Scan for the cell matching the given text and deliver its (X, Y) coordinate at center. 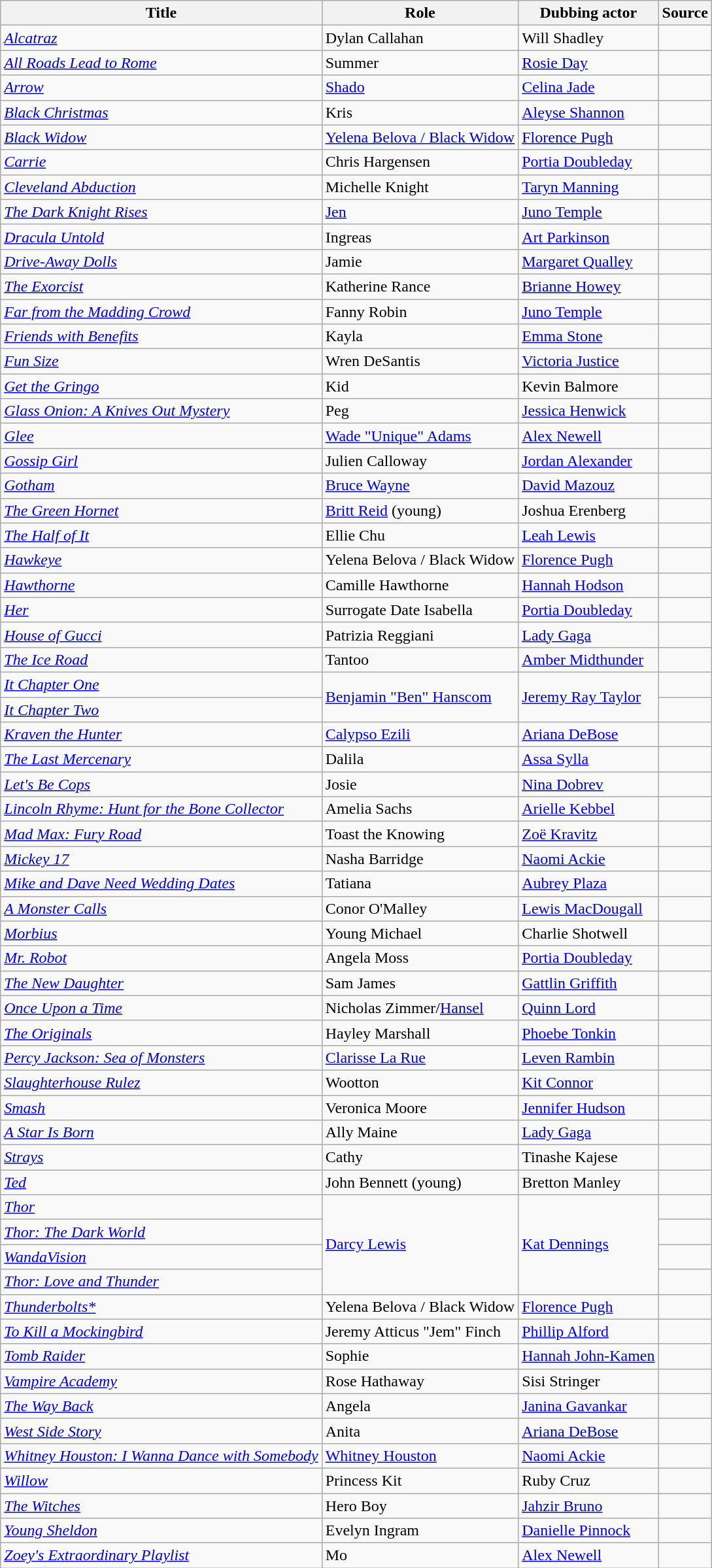
Kraven the Hunter (161, 735)
A Star Is Born (161, 1133)
Kit Connor (588, 1082)
The Originals (161, 1033)
Kris (420, 112)
Gotham (161, 486)
Ally Maine (420, 1133)
Veronica Moore (420, 1108)
Conor O'Malley (420, 909)
Peg (420, 411)
Josie (420, 784)
Title (161, 13)
It Chapter Two (161, 709)
Jessica Henwick (588, 411)
Nina Dobrev (588, 784)
Arrow (161, 88)
Dracula Untold (161, 237)
Ingreas (420, 237)
Willow (161, 1480)
Far from the Madding Crowd (161, 312)
Jen (420, 212)
Whitney Houston (420, 1456)
West Side Story (161, 1431)
To Kill a Mockingbird (161, 1331)
Victoria Justice (588, 361)
Thor: Love and Thunder (161, 1282)
Ted (161, 1182)
Dubbing actor (588, 13)
Wren DeSantis (420, 361)
Kevin Balmore (588, 386)
Phoebe Tonkin (588, 1033)
Rose Hathaway (420, 1381)
Taryn Manning (588, 187)
Summer (420, 63)
WandaVision (161, 1257)
Fun Size (161, 361)
Strays (161, 1158)
Ellie Chu (420, 535)
Cathy (420, 1158)
Thunderbolts* (161, 1307)
Celina Jade (588, 88)
Princess Kit (420, 1480)
Gossip Girl (161, 461)
Let's Be Cops (161, 784)
Gattlin Griffith (588, 983)
Drive-Away Dolls (161, 261)
Emma Stone (588, 337)
Glass Onion: A Knives Out Mystery (161, 411)
Kat Dennings (588, 1244)
Black Widow (161, 137)
The Way Back (161, 1406)
Assa Sylla (588, 759)
Toast the Knowing (420, 834)
Dalila (420, 759)
House of Gucci (161, 635)
Brianne Howey (588, 286)
Young Michael (420, 933)
Phillip Alford (588, 1331)
The New Daughter (161, 983)
Jahzir Bruno (588, 1505)
Role (420, 13)
Art Parkinson (588, 237)
Calypso Ezili (420, 735)
Once Upon a Time (161, 1008)
Alcatraz (161, 38)
Jeremy Ray Taylor (588, 697)
Mo (420, 1556)
Benjamin "Ben" Hanscom (420, 697)
A Monster Calls (161, 909)
Leven Rambin (588, 1058)
Hayley Marshall (420, 1033)
Whitney Houston: I Wanna Dance with Somebody (161, 1456)
Carrie (161, 162)
Clarisse La Rue (420, 1058)
The Witches (161, 1505)
Jennifer Hudson (588, 1108)
Hannah Hodson (588, 585)
Arielle Kebbel (588, 809)
Lewis MacDougall (588, 909)
Zoey's Extraordinary Playlist (161, 1556)
Michelle Knight (420, 187)
Bretton Manley (588, 1182)
Jamie (420, 261)
Hannah John-Kamen (588, 1356)
Amber Midthunder (588, 659)
The Last Mercenary (161, 759)
Surrogate Date Isabella (420, 610)
Tinashe Kajese (588, 1158)
Kid (420, 386)
Nicholas Zimmer/Hansel (420, 1008)
Jordan Alexander (588, 461)
Tomb Raider (161, 1356)
Sisi Stringer (588, 1381)
Sam James (420, 983)
Dylan Callahan (420, 38)
Wade "Unique" Adams (420, 436)
Thor: The Dark World (161, 1232)
Ruby Cruz (588, 1480)
All Roads Lead to Rome (161, 63)
The Green Hornet (161, 510)
Jeremy Atticus "Jem" Finch (420, 1331)
The Dark Knight Rises (161, 212)
Sophie (420, 1356)
Lincoln Rhyme: Hunt for the Bone Collector (161, 809)
Fanny Robin (420, 312)
Charlie Shotwell (588, 933)
Angela Moss (420, 958)
Aleyse Shannon (588, 112)
The Ice Road (161, 659)
Hero Boy (420, 1505)
Angela (420, 1406)
Darcy Lewis (420, 1244)
Britt Reid (young) (420, 510)
Chris Hargensen (420, 162)
Smash (161, 1108)
Glee (161, 436)
Shado (420, 88)
Julien Calloway (420, 461)
Cleveland Abduction (161, 187)
Margaret Qualley (588, 261)
Morbius (161, 933)
Mr. Robot (161, 958)
It Chapter One (161, 684)
John Bennett (young) (420, 1182)
Friends with Benefits (161, 337)
Young Sheldon (161, 1531)
Slaughterhouse Rulez (161, 1082)
Mickey 17 (161, 859)
Leah Lewis (588, 535)
Rosie Day (588, 63)
Thor (161, 1207)
Vampire Academy (161, 1381)
Patrizia Reggiani (420, 635)
Tatiana (420, 884)
Janina Gavankar (588, 1406)
Her (161, 610)
Aubrey Plaza (588, 884)
Amelia Sachs (420, 809)
Wootton (420, 1082)
Anita (420, 1431)
Katherine Rance (420, 286)
Hawkeye (161, 560)
Source (685, 13)
Percy Jackson: Sea of Monsters (161, 1058)
Mad Max: Fury Road (161, 834)
Quinn Lord (588, 1008)
The Exorcist (161, 286)
Kayla (420, 337)
Mike and Dave Need Wedding Dates (161, 884)
Joshua Erenberg (588, 510)
Get the Gringo (161, 386)
The Half of It (161, 535)
Tantoo (420, 659)
Black Christmas (161, 112)
Evelyn Ingram (420, 1531)
Nasha Barridge (420, 859)
Danielle Pinnock (588, 1531)
Bruce Wayne (420, 486)
Will Shadley (588, 38)
David Mazouz (588, 486)
Hawthorne (161, 585)
Camille Hawthorne (420, 585)
Zoë Kravitz (588, 834)
